Pinpoint the cell where the given text exists, returning its (X, Y) midpoint coordinate. 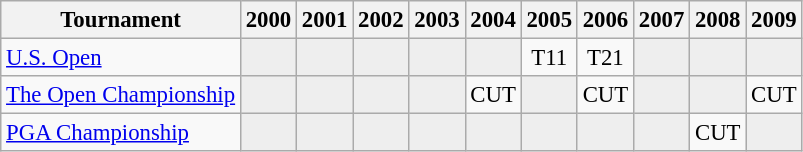
2003 (437, 20)
2008 (718, 20)
2004 (493, 20)
2007 (661, 20)
2009 (774, 20)
T11 (549, 58)
2006 (605, 20)
U.S. Open (121, 58)
PGA Championship (121, 133)
Tournament (121, 20)
The Open Championship (121, 95)
2001 (325, 20)
2000 (268, 20)
T21 (605, 58)
2002 (381, 20)
2005 (549, 20)
